Return (X, Y) of the center of cell containing provided text 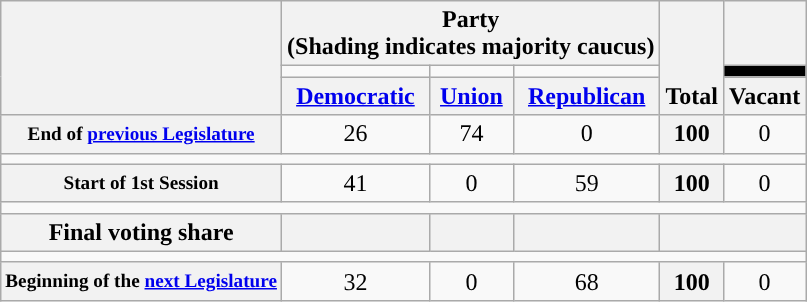
59 (586, 183)
Beginning of the next Legislature (142, 281)
26 (356, 134)
Final voting share (142, 232)
41 (356, 183)
Vacant (764, 96)
68 (586, 281)
Party (Shading indicates majority caucus) (471, 34)
Start of 1st Session (142, 183)
32 (356, 281)
Total (692, 58)
Republican (586, 96)
End of previous Legislature (142, 134)
Union (471, 96)
74 (471, 134)
Democratic (356, 96)
